Output the [X, Y] coordinate of the center of the cell containing the given text.  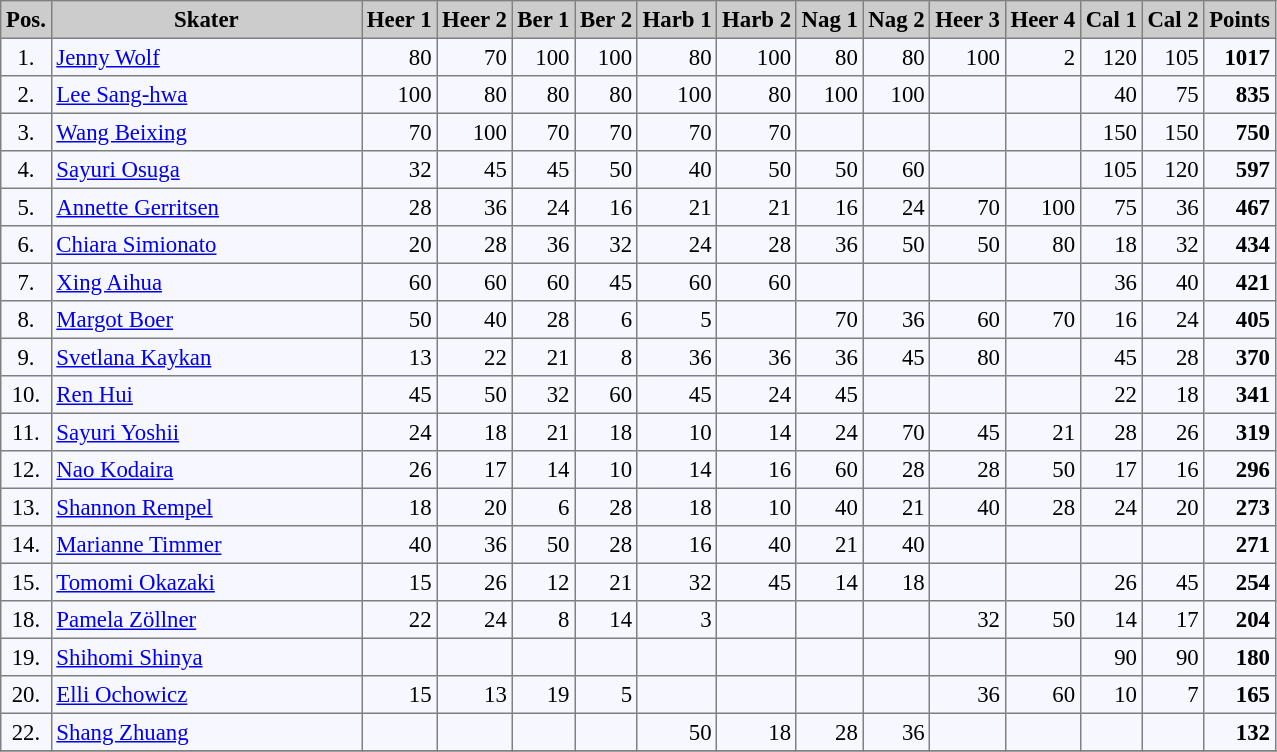
296 [1240, 470]
Xing Aihua [206, 282]
Ber 2 [606, 20]
1. [26, 57]
7 [1173, 695]
341 [1240, 395]
254 [1240, 582]
Cal 2 [1173, 20]
421 [1240, 282]
Marianne Timmer [206, 545]
15. [26, 582]
204 [1240, 620]
Shannon Rempel [206, 507]
Tomomi Okazaki [206, 582]
19 [544, 695]
12 [544, 582]
Harb 1 [677, 20]
10. [26, 395]
Shihomi Shinya [206, 657]
Heer 3 [968, 20]
9. [26, 357]
Nag 1 [830, 20]
6. [26, 245]
19. [26, 657]
8. [26, 320]
835 [1240, 95]
165 [1240, 695]
Skater [206, 20]
Svetlana Kaykan [206, 357]
3 [677, 620]
Nao Kodaira [206, 470]
Margot Boer [206, 320]
Ber 1 [544, 20]
Pos. [26, 20]
7. [26, 282]
370 [1240, 357]
434 [1240, 245]
11. [26, 432]
Shang Zhuang [206, 732]
13. [26, 507]
319 [1240, 432]
Ren Hui [206, 395]
Jenny Wolf [206, 57]
Pamela Zöllner [206, 620]
Points [1240, 20]
18. [26, 620]
2. [26, 95]
Lee Sang-hwa [206, 95]
4. [26, 170]
132 [1240, 732]
12. [26, 470]
Cal 1 [1111, 20]
Elli Ochowicz [206, 695]
405 [1240, 320]
1017 [1240, 57]
180 [1240, 657]
2 [1042, 57]
Wang Beixing [206, 132]
Nag 2 [896, 20]
20. [26, 695]
22. [26, 732]
Harb 2 [757, 20]
Sayuri Osuga [206, 170]
14. [26, 545]
Heer 4 [1042, 20]
Sayuri Yoshii [206, 432]
3. [26, 132]
750 [1240, 132]
467 [1240, 207]
5. [26, 207]
Heer 2 [474, 20]
Annette Gerritsen [206, 207]
Chiara Simionato [206, 245]
597 [1240, 170]
271 [1240, 545]
273 [1240, 507]
Heer 1 [400, 20]
